From the cell containing the given text, extract its center point as [X, Y] coordinate. 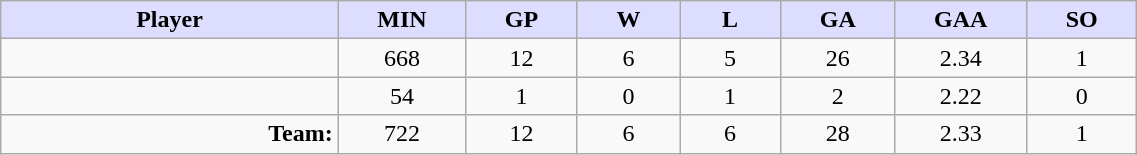
668 [402, 58]
28 [838, 134]
MIN [402, 20]
SO [1081, 20]
Team: [170, 134]
GP [522, 20]
2.34 [961, 58]
GA [838, 20]
2.22 [961, 96]
722 [402, 134]
5 [730, 58]
W [628, 20]
54 [402, 96]
2.33 [961, 134]
L [730, 20]
Player [170, 20]
2 [838, 96]
GAA [961, 20]
26 [838, 58]
